For the text-containing cell, return its midpoint in [x, y] coordinate format. 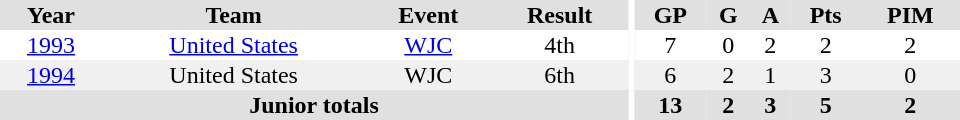
1993 [51, 45]
A [770, 15]
PIM [910, 15]
6th [560, 75]
Year [51, 15]
Team [234, 15]
4th [560, 45]
G [728, 15]
Junior totals [314, 105]
Event [428, 15]
Pts [826, 15]
13 [670, 105]
GP [670, 15]
6 [670, 75]
Result [560, 15]
1994 [51, 75]
1 [770, 75]
7 [670, 45]
5 [826, 105]
